Search for the cell housing the specified text and yield its [X, Y] center coordinate. 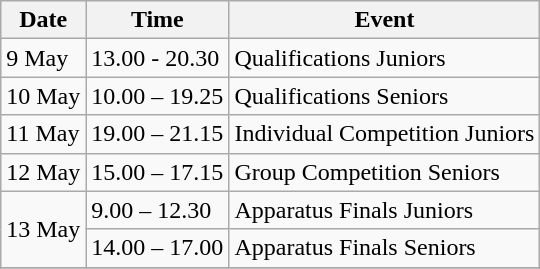
Time [158, 20]
Qualifications Juniors [384, 58]
11 May [44, 134]
15.00 – 17.15 [158, 172]
Event [384, 20]
Group Competition Seniors [384, 172]
9.00 – 12.30 [158, 210]
Individual Competition Juniors [384, 134]
10.00 – 19.25 [158, 96]
Qualifications Seniors [384, 96]
Date [44, 20]
9 May [44, 58]
14.00 – 17.00 [158, 248]
Apparatus Finals Seniors [384, 248]
Apparatus Finals Juniors [384, 210]
13 May [44, 229]
19.00 – 21.15 [158, 134]
10 May [44, 96]
12 May [44, 172]
13.00 - 20.30 [158, 58]
